Return [X, Y] of the center of cell containing provided text 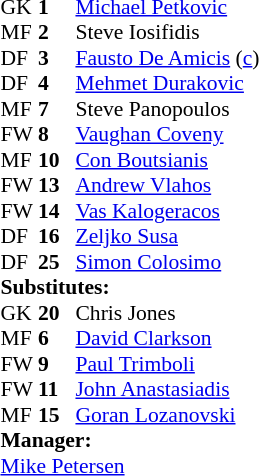
Chris Jones [167, 313]
20 [57, 313]
Simon Colosimo [167, 262]
14 [57, 211]
GK [19, 313]
4 [57, 83]
Steve Iosifidis [167, 33]
Andrew Vlahos [167, 185]
Fausto De Amicis (c) [167, 58]
6 [57, 339]
Manager: [130, 441]
25 [57, 262]
15 [57, 415]
16 [57, 237]
Con Boutsianis [167, 160]
7 [57, 109]
David Clarkson [167, 339]
9 [57, 364]
13 [57, 185]
Goran Lozanovski [167, 415]
John Anastasiadis [167, 389]
Zeljko Susa [167, 237]
Vas Kalogeracos [167, 211]
Steve Panopoulos [167, 109]
Mehmet Durakovic [167, 83]
2 [57, 33]
3 [57, 58]
10 [57, 160]
Substitutes: [130, 287]
Paul Trimboli [167, 364]
8 [57, 135]
11 [57, 389]
Vaughan Coveny [167, 135]
